Extract the [X, Y] coordinate from the center of the cell holding the provided text.  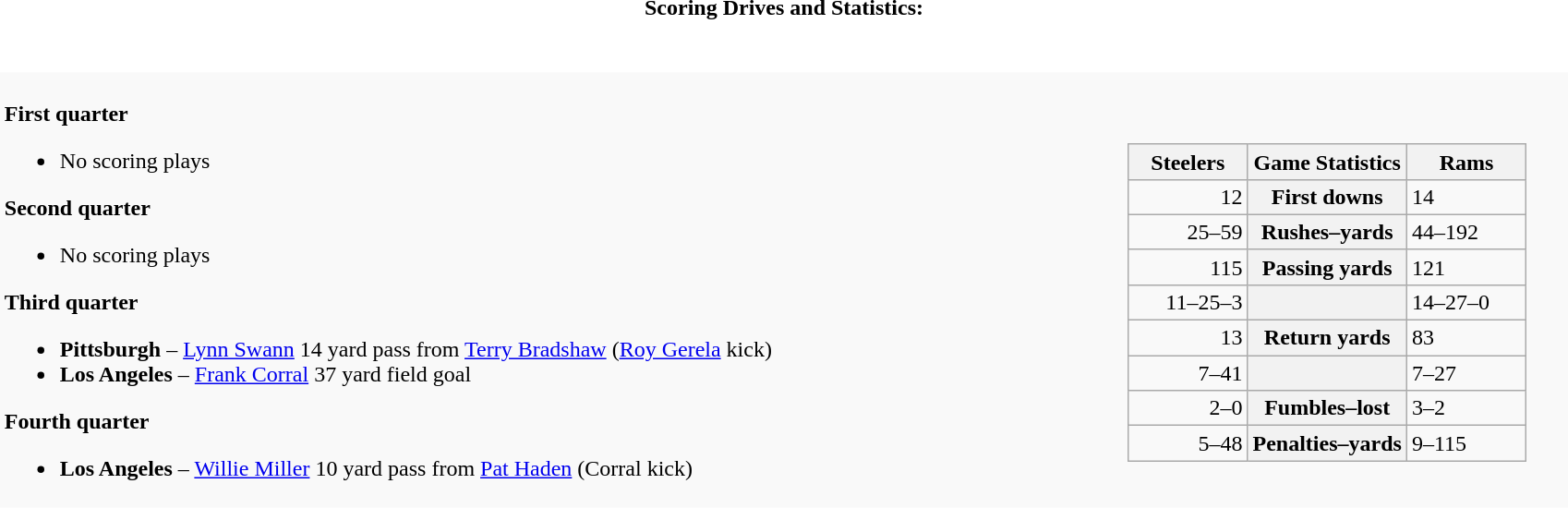
7–27 [1466, 373]
Passing yards [1327, 267]
Rams [1466, 162]
14 [1466, 197]
5–48 [1188, 443]
12 [1188, 197]
115 [1188, 267]
3–2 [1466, 408]
9–115 [1466, 443]
83 [1466, 338]
Steelers [1188, 162]
7–41 [1188, 373]
Rushes–yards [1327, 232]
Penalties–yards [1327, 443]
14–27–0 [1466, 302]
Game Statistics [1327, 162]
Return yards [1327, 338]
13 [1188, 338]
2–0 [1188, 408]
Fumbles–lost [1327, 408]
First downs [1327, 197]
121 [1466, 267]
44–192 [1466, 232]
25–59 [1188, 232]
11–25–3 [1188, 302]
